Locate the cell with the specified text and output its [x, y] center coordinate. 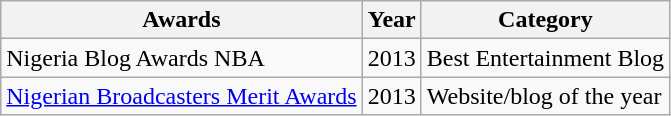
Awards [182, 20]
Website/blog of the year [545, 96]
Nigeria Blog Awards NBA [182, 58]
Year [392, 20]
Best Entertainment Blog [545, 58]
Nigerian Broadcasters Merit Awards [182, 96]
Category [545, 20]
